Provide the [X, Y] coordinate of the cell's center where the given text is located.  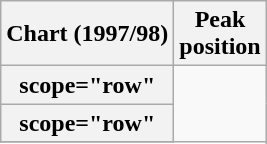
Chart (1997/98) [88, 34]
Peakposition [220, 34]
